For the text-containing cell, return its midpoint in (X, Y) coordinate format. 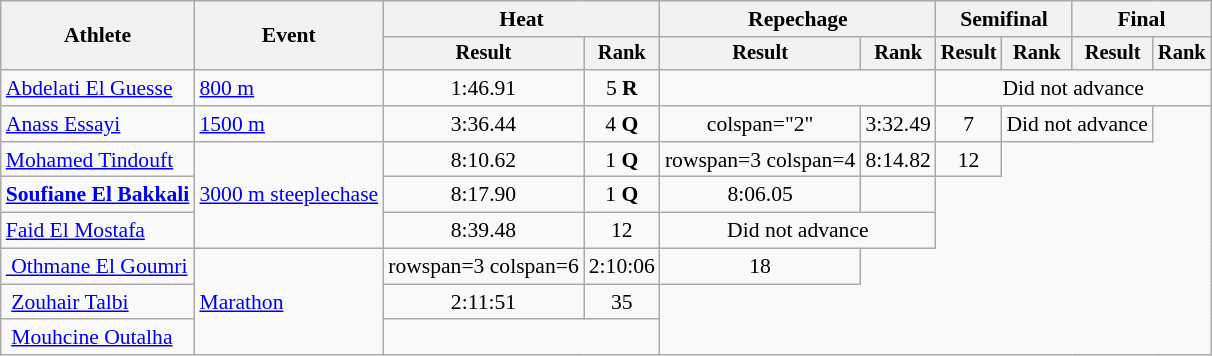
rowspan=3 colspan=6 (484, 267)
Zouhair Talbi (98, 302)
Event (288, 36)
Mouhcine Outalha (98, 338)
Repechage (798, 19)
Abdelati El Guesse (98, 88)
colspan="2" (760, 124)
2:11:51 (484, 302)
8:10.62 (484, 160)
Marathon (288, 302)
3:36.44 (484, 124)
Athlete (98, 36)
Faid El Mostafa (98, 231)
8:39.48 (484, 231)
Mohamed Tindouft (98, 160)
Soufiane El Bakkali (98, 195)
8:17.90 (484, 195)
Heat (522, 19)
rowspan=3 colspan=4 (760, 160)
1:46.91 (484, 88)
18 (760, 267)
Final (1141, 19)
35 (622, 302)
3:32.49 (898, 124)
Othmane El Goumri (98, 267)
4 Q (622, 124)
Semifinal (1004, 19)
Anass Essayi (98, 124)
5 R (622, 88)
8:06.05 (760, 195)
7 (969, 124)
800 m (288, 88)
8:14.82 (898, 160)
1500 m (288, 124)
3000 m steeplechase (288, 196)
2:10:06 (622, 267)
